Scan for the cell matching the given text and deliver its (X, Y) coordinate at center. 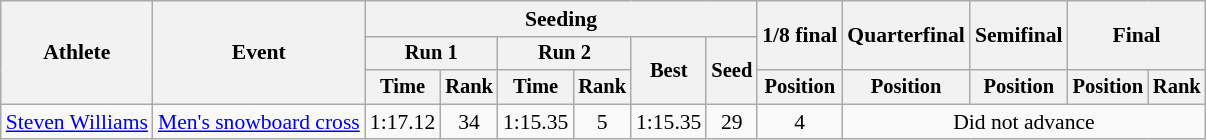
Best (668, 70)
Semifinal (1019, 36)
Did not advance (1024, 122)
Steven Williams (77, 122)
Run 2 (564, 54)
Final (1137, 36)
Quarterfinal (906, 36)
Run 1 (432, 54)
4 (800, 122)
1/8 final (800, 36)
Athlete (77, 52)
Seed (732, 70)
Event (259, 52)
34 (469, 122)
Men's snowboard cross (259, 122)
Seeding (561, 19)
29 (732, 122)
1:17.12 (402, 122)
5 (602, 122)
